Locate the cell with the specified text and output its (X, Y) center coordinate. 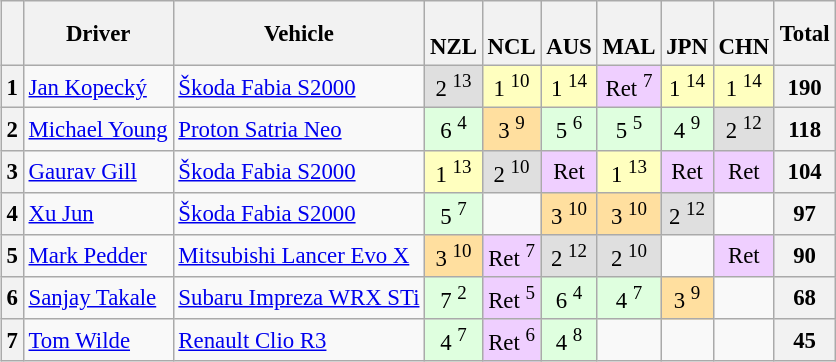
Tom Wilde (98, 340)
6 (12, 298)
Vehicle (299, 34)
5 5 (629, 129)
190 (804, 87)
5 (12, 255)
MAL (629, 34)
Xu Jun (98, 213)
5 6 (569, 129)
118 (804, 129)
Ret 5 (512, 298)
NZL (454, 34)
3 (12, 171)
97 (804, 213)
1 (12, 87)
7 2 (454, 298)
4 (12, 213)
JPN (687, 34)
AUS (569, 34)
Ret 6 (512, 340)
Total (804, 34)
7 (12, 340)
104 (804, 171)
1 10 (512, 87)
Proton Satria Neo (299, 129)
Mitsubishi Lancer Evo X (299, 255)
2 (12, 129)
4 8 (569, 340)
Driver (98, 34)
4 9 (687, 129)
Renault Clio R3 (299, 340)
2 13 (454, 87)
Mark Pedder (98, 255)
Michael Young (98, 129)
CHN (744, 34)
NCL (512, 34)
90 (804, 255)
Jan Kopecký (98, 87)
Sanjay Takale (98, 298)
68 (804, 298)
45 (804, 340)
Subaru Impreza WRX STi (299, 298)
5 7 (454, 213)
Gaurav Gill (98, 171)
